Search for the cell housing the specified text and yield its [X, Y] center coordinate. 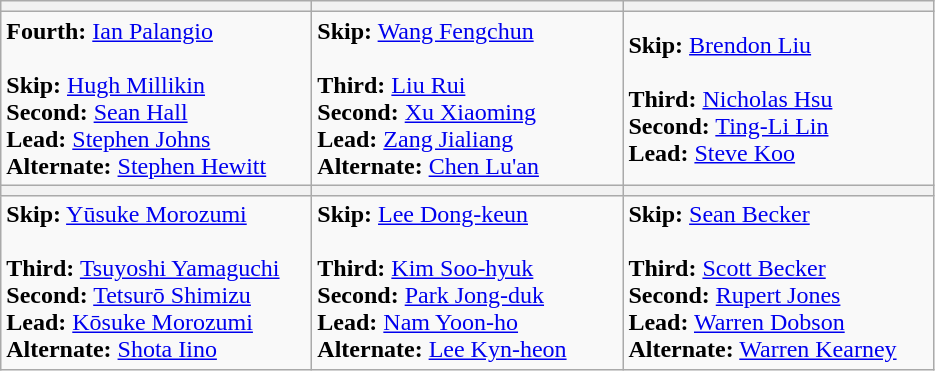
Skip: Brendon LiuThird: Nicholas Hsu Second: Ting-Li Lin Lead: Steve Koo [778, 98]
Skip: Lee Dong-keunThird: Kim Soo-hyuk Second: Park Jong-duk Lead: Nam Yoon-ho Alternate: Lee Kyn-heon [468, 282]
Skip: Wang FengchunThird: Liu Rui Second: Xu Xiaoming Lead: Zang Jialiang Alternate: Chen Lu'an [468, 98]
Skip: Yūsuke MorozumiThird: Tsuyoshi Yamaguchi Second: Tetsurō Shimizu Lead: Kōsuke Morozumi Alternate: Shota Iino [156, 282]
Skip: Sean BeckerThird: Scott Becker Second: Rupert Jones Lead: Warren Dobson Alternate: Warren Kearney [778, 282]
Fourth: Ian PalangioSkip: Hugh Millikin Second: Sean Hall Lead: Stephen Johns Alternate: Stephen Hewitt [156, 98]
